Provide the (x, y) coordinate of the cell's center where the given text is located.  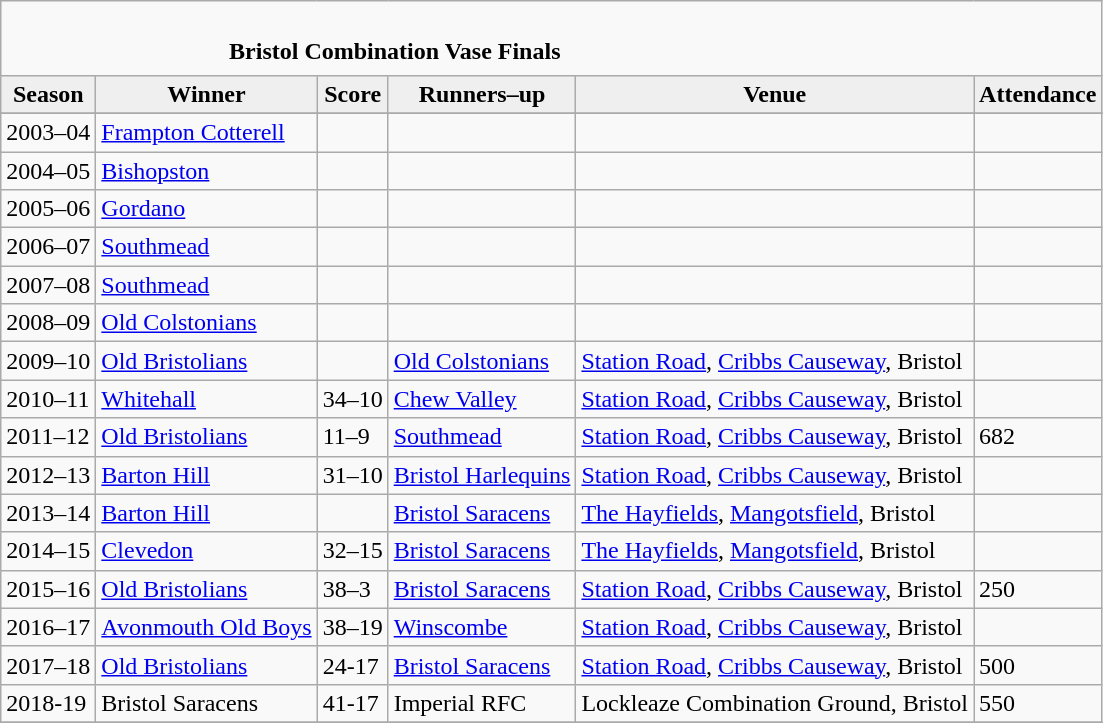
Attendance (1038, 94)
2018-19 (48, 703)
2006–07 (48, 247)
2016–17 (48, 627)
Bristol Harlequins (482, 475)
2010–11 (48, 399)
38–19 (352, 627)
Runners–up (482, 94)
Imperial RFC (482, 703)
11–9 (352, 437)
Lockleaze Combination Ground, Bristol (775, 703)
2013–14 (48, 513)
Winscombe (482, 627)
Bishopston (206, 171)
Avonmouth Old Boys (206, 627)
2008–09 (48, 323)
2005–06 (48, 209)
Score (352, 94)
2003–04 (48, 132)
2011–12 (48, 437)
38–3 (352, 589)
Frampton Cotterell (206, 132)
2015–16 (48, 589)
Winner (206, 94)
Venue (775, 94)
Gordano (206, 209)
2009–10 (48, 361)
Whitehall (206, 399)
2007–08 (48, 285)
Chew Valley (482, 399)
550 (1038, 703)
500 (1038, 665)
250 (1038, 589)
31–10 (352, 475)
2014–15 (48, 551)
2017–18 (48, 665)
34–10 (352, 399)
682 (1038, 437)
Season (48, 94)
32–15 (352, 551)
2004–05 (48, 171)
2012–13 (48, 475)
41-17 (352, 703)
Clevedon (206, 551)
24-17 (352, 665)
